Provide the [X, Y] coordinate of the cell's center where the given text is located.  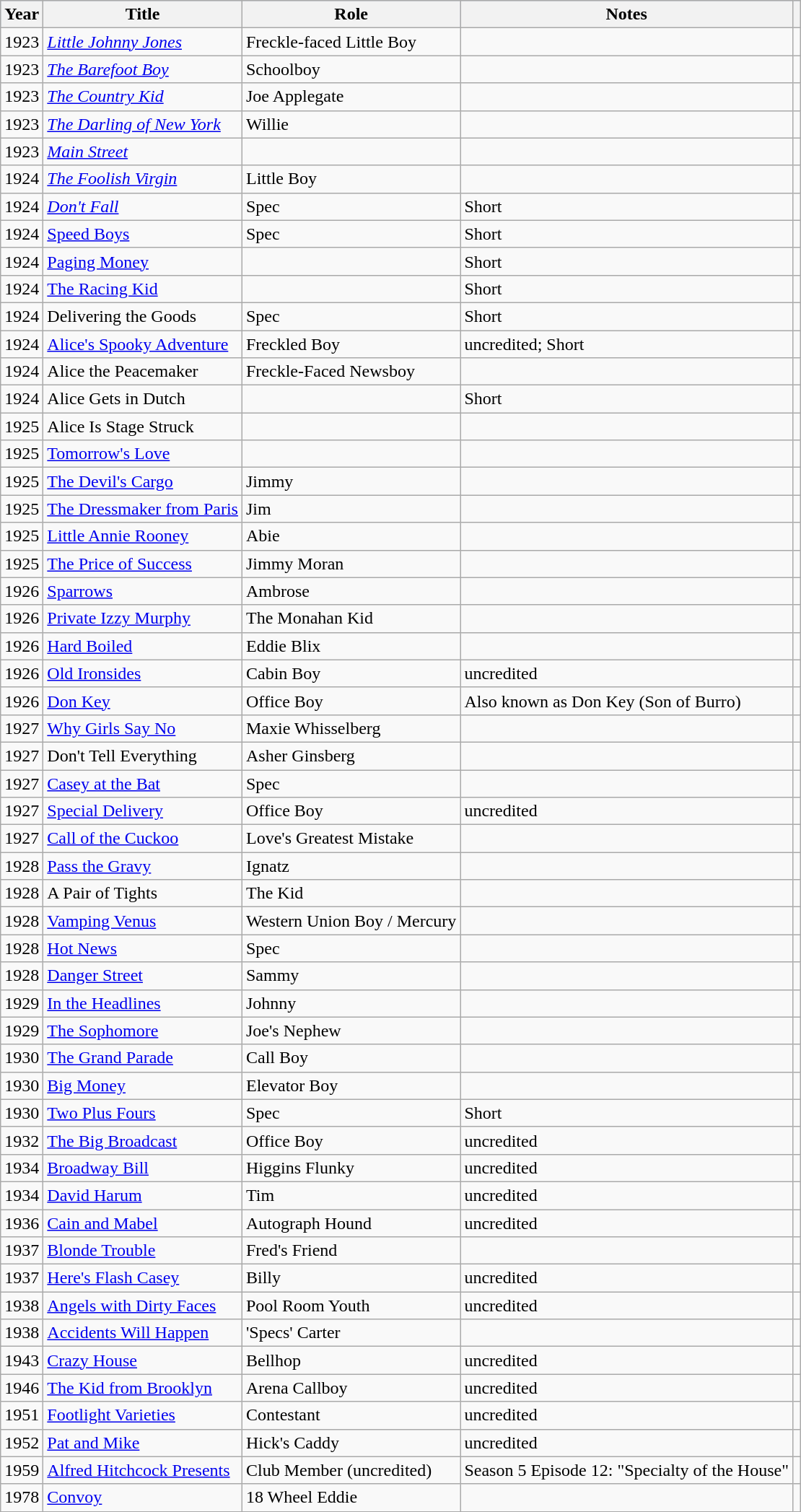
Jim [351, 509]
Notes [626, 14]
Joe Applegate [351, 97]
Paging Money [143, 261]
Freckle-Faced Newsboy [351, 372]
Billy [351, 1278]
Role [351, 14]
Footlight Varieties [143, 1415]
Old Ironsides [143, 673]
Freckled Boy [351, 344]
Broadway Bill [143, 1168]
Hick's Caddy [351, 1443]
Here's Flash Casey [143, 1278]
Call of the Cuckoo [143, 839]
The Monahan Kid [351, 619]
Hot News [143, 948]
Arena Callboy [351, 1388]
Little Johnny Jones [143, 42]
Club Member (uncredited) [351, 1470]
Danger Street [143, 976]
Don Key [143, 701]
Alfred Hitchcock Presents [143, 1470]
The Devil's Cargo [143, 481]
Tim [351, 1195]
The Darling of New York [143, 124]
1932 [22, 1140]
Special Delivery [143, 811]
Cabin Boy [351, 673]
Johnny [351, 1003]
The Racing Kid [143, 289]
The Kid from Brooklyn [143, 1388]
1959 [22, 1470]
The Dressmaker from Paris [143, 509]
Elevator Boy [351, 1085]
Call Boy [351, 1058]
1943 [22, 1360]
Private Izzy Murphy [143, 619]
Willie [351, 124]
The Sophomore [143, 1031]
Autograph Hound [351, 1223]
Main Street [143, 152]
Season 5 Episode 12: "Specialty of the House" [626, 1470]
Bellhop [351, 1360]
A Pair of Tights [143, 893]
Alice Gets in Dutch [143, 399]
Joe's Nephew [351, 1031]
The Price of Success [143, 564]
Speed Boys [143, 234]
Big Money [143, 1085]
Don't Tell Everything [143, 756]
Schoolboy [351, 69]
uncredited; Short [626, 344]
Western Union Boy / Mercury [351, 921]
Higgins Flunky [351, 1168]
Year [22, 14]
The Foolish Virgin [143, 179]
Title [143, 14]
Angels with Dirty Faces [143, 1306]
Eddie Blix [351, 646]
Delivering the Goods [143, 316]
Jimmy [351, 481]
Also known as Don Key (Son of Burro) [626, 701]
Pat and Mike [143, 1443]
The Barefoot Boy [143, 69]
Sammy [351, 976]
1951 [22, 1415]
Maxie Whisselberg [351, 728]
Pass the Gravy [143, 866]
Alice's Spooky Adventure [143, 344]
1952 [22, 1443]
Accidents Will Happen [143, 1333]
1946 [22, 1388]
Crazy House [143, 1360]
Alice the Peacemaker [143, 372]
Why Girls Say No [143, 728]
Ignatz [351, 866]
The Grand Parade [143, 1058]
David Harum [143, 1195]
Pool Room Youth [351, 1306]
Fred's Friend [351, 1251]
'Specs' Carter [351, 1333]
The Country Kid [143, 97]
Little Boy [351, 179]
In the Headlines [143, 1003]
18 Wheel Eddie [351, 1498]
Love's Greatest Mistake [351, 839]
Blonde Trouble [143, 1251]
Tomorrow's Love [143, 454]
Vamping Venus [143, 921]
1978 [22, 1498]
Two Plus Fours [143, 1113]
Jimmy Moran [351, 564]
1936 [22, 1223]
Abie [351, 536]
Sparrows [143, 591]
Contestant [351, 1415]
Don't Fall [143, 206]
The Kid [351, 893]
Asher Ginsberg [351, 756]
Cain and Mabel [143, 1223]
Convoy [143, 1498]
Casey at the Bat [143, 783]
Hard Boiled [143, 646]
Ambrose [351, 591]
Alice Is Stage Struck [143, 427]
Freckle-faced Little Boy [351, 42]
The Big Broadcast [143, 1140]
Little Annie Rooney [143, 536]
